For the text-containing cell, return its midpoint in (x, y) coordinate format. 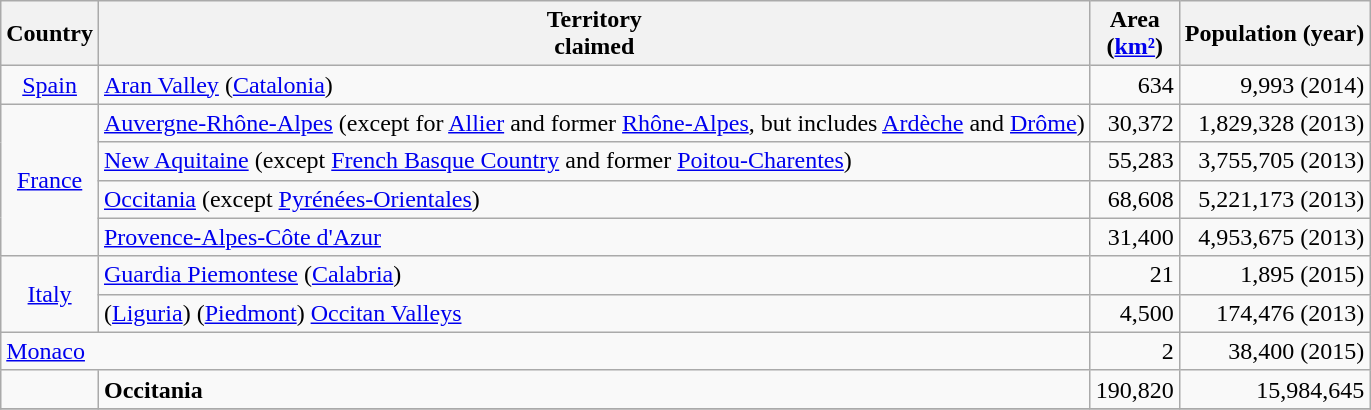
1,895 (2015) (1274, 275)
Italy (50, 294)
Territoryclaimed (594, 34)
68,608 (1134, 199)
(Liguria) (Piedmont) Occitan Valleys (594, 313)
Guardia Piemontese (Calabria) (594, 275)
190,820 (1134, 389)
5,221,173 (2013) (1274, 199)
Country (50, 34)
15,984,645 (1274, 389)
4,953,675 (2013) (1274, 237)
174,476 (2013) (1274, 313)
3,755,705 (2013) (1274, 161)
Provence-Alpes-Côte d'Azur (594, 237)
55,283 (1134, 161)
Area(km²) (1134, 34)
38,400 (2015) (1274, 351)
30,372 (1134, 123)
21 (1134, 275)
634 (1134, 85)
31,400 (1134, 237)
Occitania (except Pyrénées-Orientales) (594, 199)
New Aquitaine (except French Basque Country and former Poitou-Charentes) (594, 161)
2 (1134, 351)
9,993 (2014) (1274, 85)
Spain (50, 85)
Monaco (546, 351)
1,829,328 (2013) (1274, 123)
France (50, 180)
4,500 (1134, 313)
Population (year) (1274, 34)
Aran Valley (Catalonia) (594, 85)
Occitania (594, 389)
Auvergne-Rhône-Alpes (except for Allier and former Rhône-Alpes, but includes Ardèche and Drôme) (594, 123)
